Output the [X, Y] coordinate of the center of the cell containing the given text.  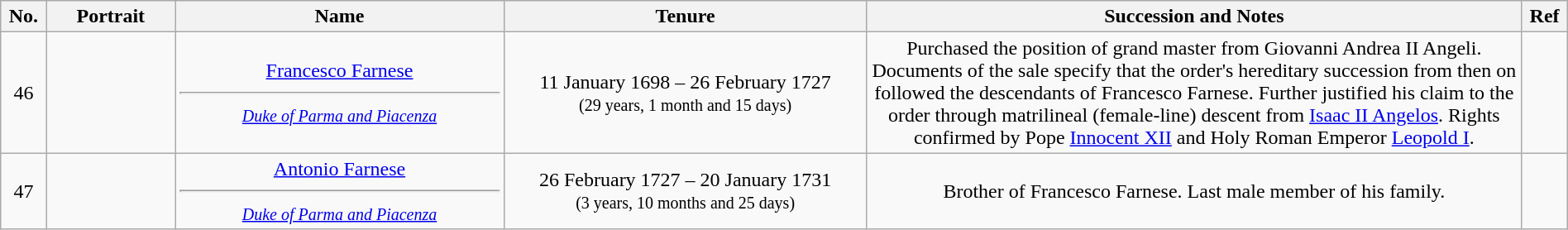
Ref [1545, 17]
No. [23, 17]
46 [23, 93]
Brother of Francesco Farnese. Last male member of his family. [1194, 191]
47 [23, 191]
Succession and Notes [1194, 17]
Tenure [685, 17]
Antonio FarneseDuke of Parma and Piacenza [340, 191]
Francesco FarneseDuke of Parma and Piacenza [340, 93]
Name [340, 17]
Portrait [111, 17]
11 January 1698 – 26 February 1727(29 years, 1 month and 15 days) [685, 93]
26 February 1727 – 20 January 1731(3 years, 10 months and 25 days) [685, 191]
